Find where the given text appears and provide that cell's center as (X, Y) coordinate. 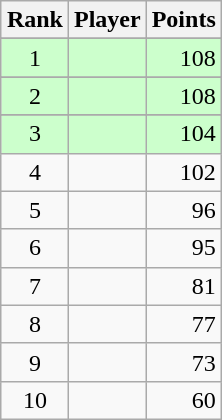
81 (184, 286)
2 (34, 96)
8 (34, 324)
95 (184, 248)
73 (184, 362)
7 (34, 286)
1 (34, 58)
60 (184, 400)
96 (184, 210)
9 (34, 362)
Player (107, 20)
104 (184, 134)
Rank (34, 20)
77 (184, 324)
Points (184, 20)
4 (34, 172)
10 (34, 400)
3 (34, 134)
6 (34, 248)
5 (34, 210)
102 (184, 172)
